Pinpoint the cell where the given text exists, returning its (X, Y) midpoint coordinate. 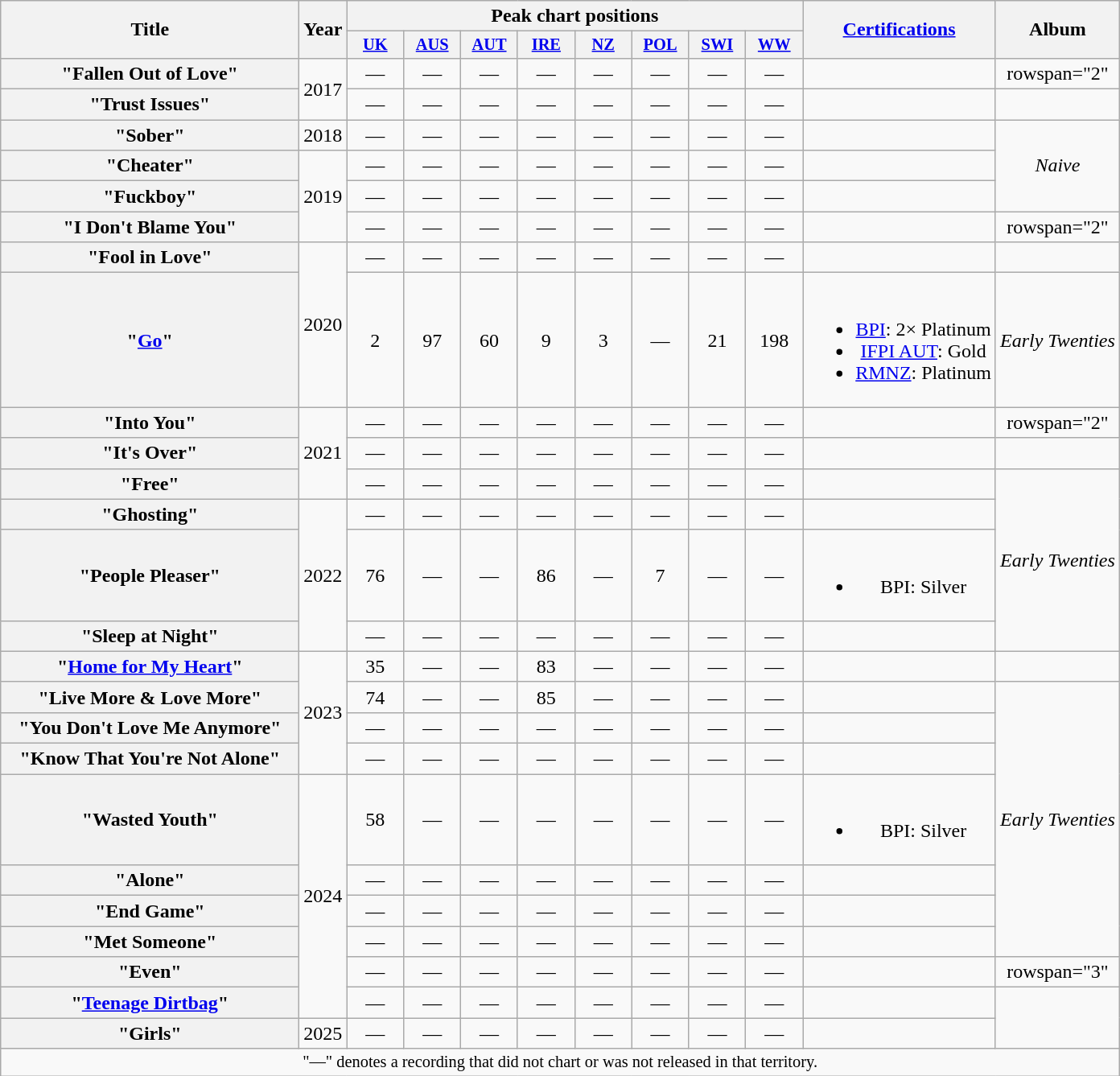
198 (774, 340)
"Into You" (150, 423)
"End Game" (150, 911)
3 (603, 340)
2018 (323, 135)
"Free" (150, 484)
85 (546, 697)
"You Don't Love Me Anymore" (150, 728)
2017 (323, 89)
Naive (1057, 166)
2021 (323, 453)
BPI: 2× PlatinumIFPI AUT: GoldRMNZ: Platinum (900, 340)
"Fuckboy" (150, 196)
35 (375, 666)
"I Don't Blame You" (150, 227)
9 (546, 340)
"Girls" (150, 1033)
NZ (603, 45)
"—" denotes a recording that did not chart or was not released in that territory. (560, 1062)
"Met Someone" (150, 942)
Peak chart positions (574, 16)
"Cheater" (150, 166)
60 (489, 340)
"Wasted Youth" (150, 819)
83 (546, 666)
2019 (323, 196)
"Go" (150, 340)
76 (375, 575)
2024 (323, 897)
Album (1057, 30)
SWI (718, 45)
86 (546, 575)
7 (660, 575)
"It's Over" (150, 453)
Certifications (900, 30)
"Sober" (150, 135)
"Sleep at Night" (150, 636)
21 (718, 340)
"Teenage Dirtbag" (150, 1003)
58 (375, 819)
"Ghosting" (150, 514)
AUS (433, 45)
WW (774, 45)
2022 (323, 575)
"Live More & Love More" (150, 697)
"Fool in Love" (150, 258)
IRE (546, 45)
"Trust Issues" (150, 105)
"Home for My Heart" (150, 666)
"People Pleaser" (150, 575)
Title (150, 30)
"Alone" (150, 880)
97 (433, 340)
Year (323, 30)
74 (375, 697)
rowspan="3" (1057, 972)
"Know That You're Not Alone" (150, 759)
2020 (323, 325)
UK (375, 45)
2025 (323, 1033)
"Fallen Out of Love" (150, 73)
"Even" (150, 972)
AUT (489, 45)
2 (375, 340)
POL (660, 45)
2023 (323, 712)
